Scan for the cell matching the given text and deliver its [x, y] coordinate at center. 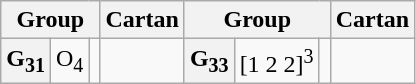
O4 [69, 62]
G31 [26, 62]
[1 2 2]3 [276, 62]
G33 [209, 62]
